Identify which cell holds the provided text, then report its [X, Y] central coordinate. 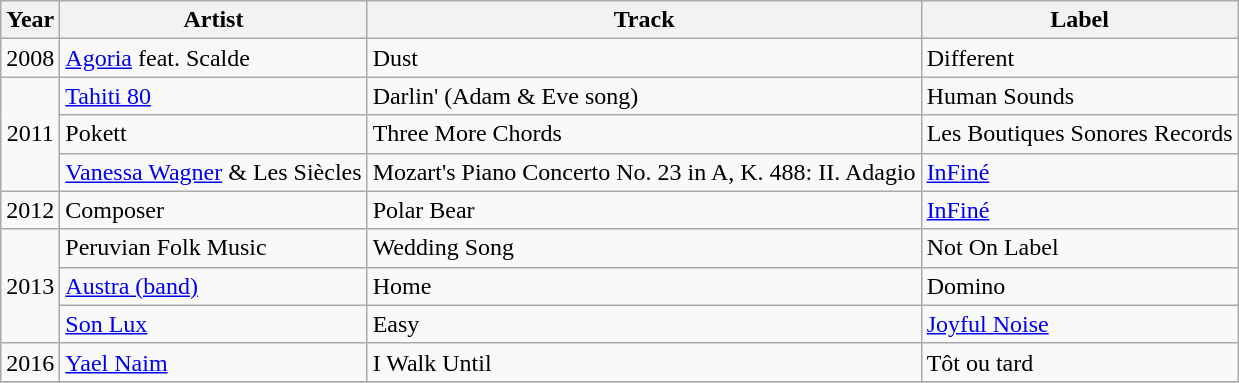
Human Sounds [1080, 96]
2008 [30, 58]
Yael Naim [214, 362]
Polar Bear [644, 210]
Joyful Noise [1080, 324]
Easy [644, 324]
Track [644, 20]
Domino [1080, 286]
Mozart's Piano Concerto No. 23 in A, K. 488: II. Adagio [644, 172]
Label [1080, 20]
Tôt ou tard [1080, 362]
Agoria feat. Scalde [214, 58]
Pokett [214, 134]
2012 [30, 210]
Home [644, 286]
Son Lux [214, 324]
2013 [30, 286]
Different [1080, 58]
Les Boutiques Sonores Records [1080, 134]
Tahiti 80 [214, 96]
Not On Label [1080, 248]
Year [30, 20]
Three More Chords [644, 134]
2016 [30, 362]
Dust [644, 58]
2011 [30, 134]
Vanessa Wagner & Les Siècles [214, 172]
Artist [214, 20]
Composer [214, 210]
Wedding Song [644, 248]
Peruvian Folk Music [214, 248]
Austra (band) [214, 286]
I Walk Until [644, 362]
Darlin' (Adam & Eve song) [644, 96]
